Return the (X, Y) coordinate for the center point of the cell that contains the specified text.  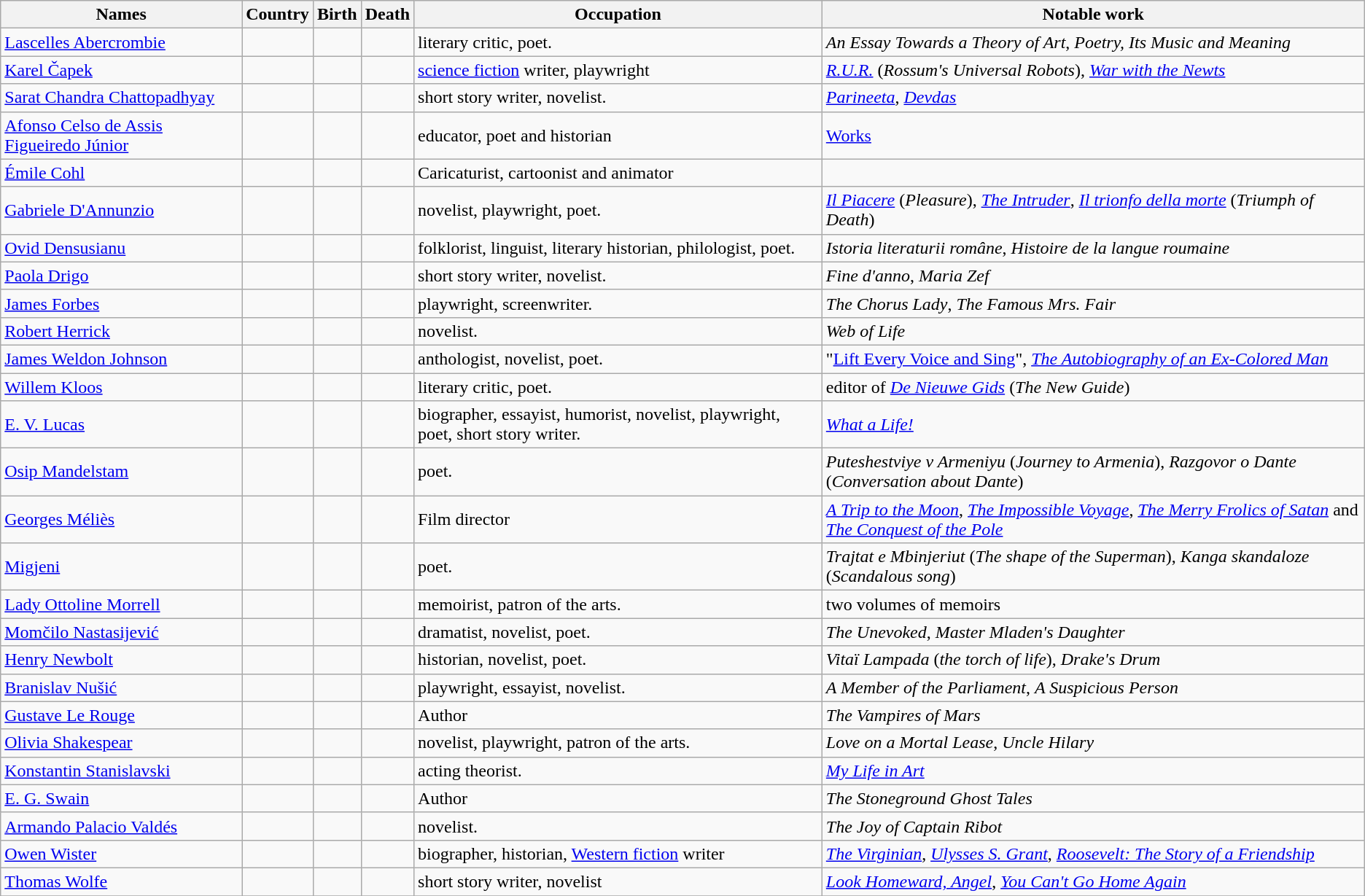
The Vampires of Mars (1093, 715)
Birth (337, 15)
Branislav Nušić (121, 687)
Migjeni (121, 567)
E. V. Lucas (121, 424)
Names (121, 15)
Georges Méliès (121, 519)
Istoria literaturii române, Histoire de la langue roumaine (1093, 248)
Osip Mandelstam (121, 472)
Country (278, 15)
James Forbes (121, 303)
playwright, screenwriter. (618, 303)
An Essay Towards a Theory of Art, Poetry, Its Music and Meaning (1093, 42)
The Virginian, Ulysses S. Grant, Roosevelt: The Story of a Friendship (1093, 854)
editor of De Nieuwe Gids (The New Guide) (1093, 387)
Puteshestviye v Armeniyu (Journey to Armenia), Razgovor o Dante (Conversation about Dante) (1093, 472)
A Member of the Parliament, A Suspicious Person (1093, 687)
The Unevoked, Master Mladen's Daughter (1093, 632)
Gustave Le Rouge (121, 715)
Konstantin Stanislavski (121, 771)
biographer, historian, Western fiction writer (618, 854)
Look Homeward, Angel, You Can't Go Home Again (1093, 881)
A Trip to the Moon, The Impossible Voyage, The Merry Frolics of Satan and The Conquest of the Pole (1093, 519)
Thomas Wolfe (121, 881)
Caricaturist, cartoonist and animator (618, 173)
short story writer, novelist (618, 881)
My Life in Art (1093, 771)
Olivia Shakespear (121, 743)
Émile Cohl (121, 173)
Momčilo Nastasijević (121, 632)
Willem Kloos (121, 387)
Works (1093, 136)
Occupation (618, 15)
historian, novelist, poet. (618, 660)
Gabriele D'Annunzio (121, 210)
Parineeta, Devdas (1093, 98)
dramatist, novelist, poet. (618, 632)
Web of Life (1093, 331)
anthologist, novelist, poet. (618, 359)
Film director (618, 519)
Ovid Densusianu (121, 248)
The Stoneground Ghost Tales (1093, 798)
folklorist, linguist, literary historian, philologist, poet. (618, 248)
Vitaï Lampada (the torch of life), Drake's Drum (1093, 660)
two volumes of memoirs (1093, 604)
Death (387, 15)
Owen Wister (121, 854)
Karel Čapek (121, 70)
E. G. Swain (121, 798)
Notable work (1093, 15)
novelist, playwright, patron of the arts. (618, 743)
novelist, playwright, poet. (618, 210)
"Lift Every Voice and Sing", The Autobiography of an Ex-Colored Man (1093, 359)
science fiction writer, playwright (618, 70)
Armando Palacio Valdés (121, 826)
Henry Newbolt (121, 660)
Paola Drigo (121, 276)
Afonso Celso de Assis Figueiredo Júnior (121, 136)
R.U.R. (Rossum's Universal Robots), War with the Newts (1093, 70)
What a Life! (1093, 424)
Sarat Chandra Chattopadhyay (121, 98)
acting theorist. (618, 771)
Trajtat e Mbinjeriut (The shape of the Superman), Kanga skandaloze (Scandalous song) (1093, 567)
Robert Herrick (121, 331)
biographer, essayist, humorist, novelist, playwright, poet, short story writer. (618, 424)
The Joy of Captain Ribot (1093, 826)
Fine d'anno, Maria Zef (1093, 276)
playwright, essayist, novelist. (618, 687)
Lady Ottoline Morrell (121, 604)
Lascelles Abercrombie (121, 42)
Il Piacere (Pleasure), The Intruder, Il trionfo della morte (Triumph of Death) (1093, 210)
The Chorus Lady, The Famous Mrs. Fair (1093, 303)
Love on a Mortal Lease, Uncle Hilary (1093, 743)
memoirist, patron of the arts. (618, 604)
educator, poet and historian (618, 136)
James Weldon Johnson (121, 359)
